Determine the (X, Y) coordinate at the center of the cell enclosing the given text.  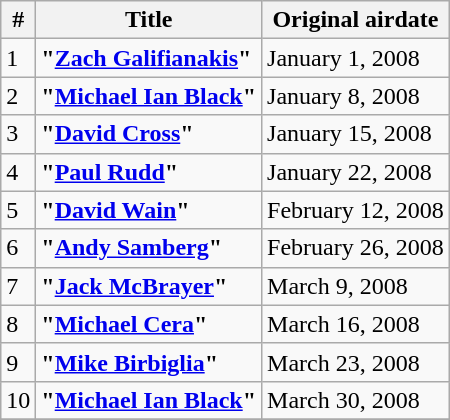
4 (18, 172)
"David Cross" (149, 134)
"David Wain" (149, 210)
6 (18, 248)
January 8, 2008 (356, 96)
March 23, 2008 (356, 362)
February 12, 2008 (356, 210)
9 (18, 362)
3 (18, 134)
Title (149, 20)
7 (18, 286)
"Andy Samberg" (149, 248)
"Jack McBrayer" (149, 286)
"Michael Cera" (149, 324)
March 9, 2008 (356, 286)
March 30, 2008 (356, 400)
February 26, 2008 (356, 248)
5 (18, 210)
January 15, 2008 (356, 134)
March 16, 2008 (356, 324)
Original airdate (356, 20)
10 (18, 400)
# (18, 20)
1 (18, 58)
"Paul Rudd" (149, 172)
January 22, 2008 (356, 172)
8 (18, 324)
2 (18, 96)
"Zach Galifianakis" (149, 58)
"Mike Birbiglia" (149, 362)
January 1, 2008 (356, 58)
